Return the [X, Y] coordinate for the center point of the cell that contains the specified text.  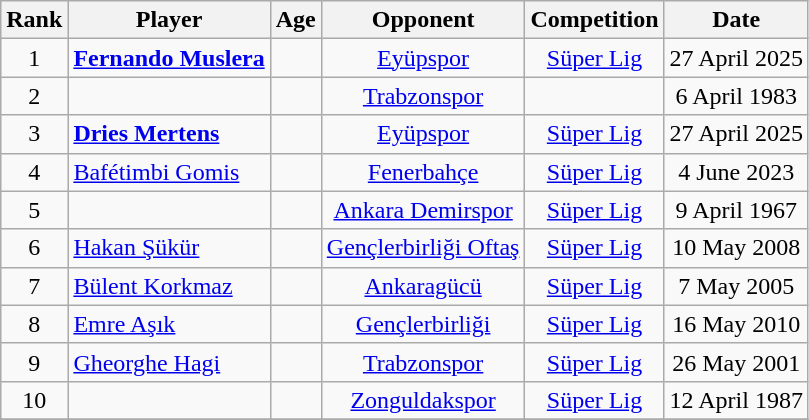
6 April 1983 [736, 96]
Ankaragücü [423, 286]
7 May 2005 [736, 286]
4 June 2023 [736, 172]
Fernando Muslera [169, 58]
Dries Mertens [169, 134]
3 [34, 134]
Date [736, 20]
12 April 1987 [736, 400]
16 May 2010 [736, 324]
Fenerbahçe [423, 172]
Rank [34, 20]
Ankara Demirspor [423, 210]
Player [169, 20]
Bafétimbi Gomis [169, 172]
Opponent [423, 20]
8 [34, 324]
5 [34, 210]
Hakan Şükür [169, 248]
Gençlerbirliği [423, 324]
4 [34, 172]
Age [296, 20]
Zonguldakspor [423, 400]
Competition [594, 20]
Bülent Korkmaz [169, 286]
9 [34, 362]
10 [34, 400]
10 May 2008 [736, 248]
6 [34, 248]
Gençlerbirliği Oftaş [423, 248]
1 [34, 58]
Emre Aşık [169, 324]
7 [34, 286]
Gheorghe Hagi [169, 362]
2 [34, 96]
26 May 2001 [736, 362]
9 April 1967 [736, 210]
